Return the [X, Y] coordinate for the center point of the cell that contains the specified text.  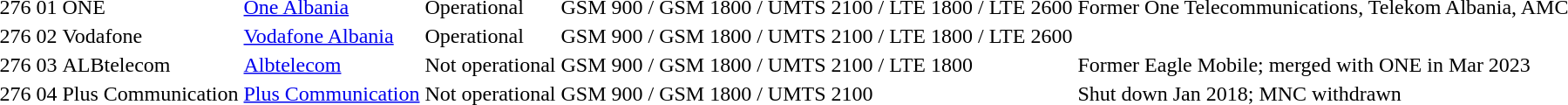
02 [47, 36]
Not operational [490, 65]
Albtelecom [331, 65]
GSM 900 / GSM 1800 / UMTS 2100 / LTE 1800 / LTE 2600 [817, 36]
03 [47, 65]
Vodafone [150, 36]
GSM 900 / GSM 1800 / UMTS 2100 / LTE 1800 [817, 65]
ALBtelecom [150, 65]
Operational [490, 36]
Vodafone Albania [331, 36]
